Locate the cell with the specified text and output its [X, Y] center coordinate. 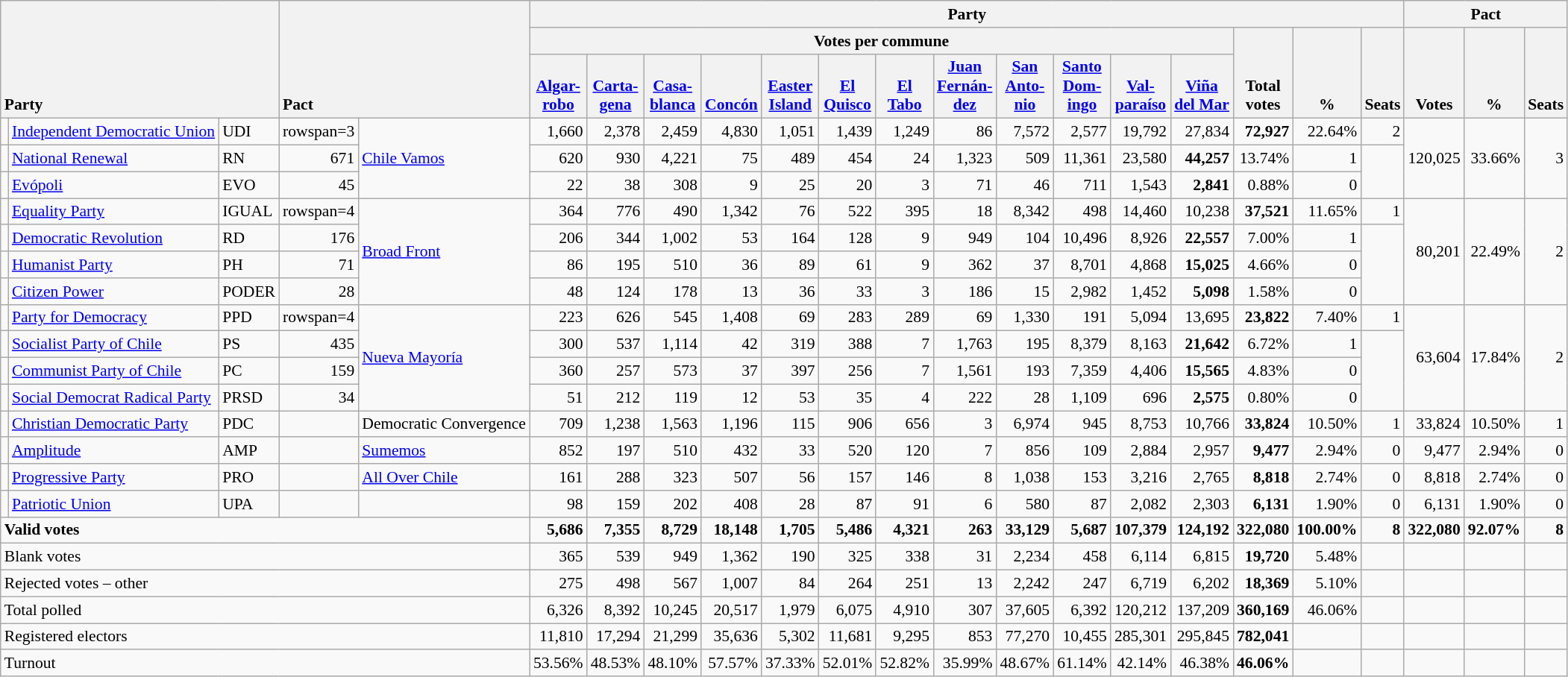
PODER [249, 292]
84 [791, 584]
6,719 [1141, 584]
395 [904, 212]
338 [904, 557]
11,681 [847, 637]
8,701 [1082, 265]
46 [1025, 185]
164 [791, 239]
709 [558, 424]
119 [673, 397]
5.48% [1326, 557]
rowspan=3 [319, 132]
285,301 [1141, 637]
Valid votes [266, 530]
6,075 [847, 610]
0.88% [1263, 185]
Totalvotes [1263, 73]
All Over Chile [444, 477]
153 [1082, 477]
435 [319, 344]
20,517 [731, 610]
Blank votes [266, 557]
UDI [249, 132]
2,841 [1202, 185]
2,234 [1025, 557]
4.83% [1263, 371]
289 [904, 318]
509 [1025, 159]
930 [616, 159]
7,572 [1025, 132]
JuanFernán-dez [965, 86]
360 [558, 371]
432 [731, 451]
AMP [249, 451]
76 [791, 212]
10,245 [673, 610]
365 [558, 557]
671 [319, 159]
11.65% [1326, 212]
193 [1025, 371]
522 [847, 212]
1,114 [673, 344]
537 [616, 344]
107,379 [1141, 530]
Total polled [266, 610]
5.10% [1326, 584]
48.53% [616, 664]
1,452 [1141, 292]
906 [847, 424]
0.80% [1263, 397]
397 [791, 371]
6,326 [558, 610]
157 [847, 477]
2,459 [673, 132]
7,359 [1082, 371]
191 [1082, 318]
PRSD [249, 397]
13,695 [1202, 318]
22.49% [1494, 251]
567 [673, 584]
124,192 [1202, 530]
128 [847, 239]
4,221 [673, 159]
2,378 [616, 132]
580 [1025, 504]
Equality Party [113, 212]
UPA [249, 504]
75 [731, 159]
2,082 [1141, 504]
77,270 [1025, 637]
6,114 [1141, 557]
1,196 [731, 424]
8,342 [1025, 212]
2,982 [1082, 292]
PS [249, 344]
35.99% [965, 664]
9,295 [904, 637]
33.66% [1494, 158]
3,216 [1141, 477]
35,636 [731, 637]
61.14% [1082, 664]
1,705 [791, 530]
52.01% [847, 664]
17,294 [616, 637]
4,321 [904, 530]
1,238 [616, 424]
2,957 [1202, 451]
4.66% [1263, 265]
37,521 [1263, 212]
1,109 [1082, 397]
52.82% [904, 664]
ElQuisco [847, 86]
RN [249, 159]
319 [791, 344]
2,575 [1202, 397]
115 [791, 424]
Votes [1434, 73]
Amplitude [113, 451]
12 [731, 397]
1.58% [1263, 292]
776 [616, 212]
2,577 [1082, 132]
325 [847, 557]
48 [558, 292]
1,563 [673, 424]
4,406 [1141, 371]
2,303 [1202, 504]
1,362 [731, 557]
Chile Vamos [444, 158]
21,299 [673, 637]
124 [616, 292]
1,561 [965, 371]
283 [847, 318]
1,007 [731, 584]
92.07% [1494, 530]
275 [558, 584]
37.33% [791, 664]
RD [249, 239]
360,169 [1263, 610]
5,094 [1141, 318]
520 [847, 451]
1,408 [731, 318]
137,209 [1202, 610]
1,051 [791, 132]
711 [1082, 185]
19,792 [1141, 132]
46.38% [1202, 664]
Algar-robo [558, 86]
206 [558, 239]
1,543 [1141, 185]
4,910 [904, 610]
National Renewal [113, 159]
6,815 [1202, 557]
222 [965, 397]
72,927 [1263, 132]
264 [847, 584]
13.74% [1263, 159]
Nueva Mayoría [444, 357]
176 [319, 239]
44,257 [1202, 159]
PRO [249, 477]
21,642 [1202, 344]
2,765 [1202, 477]
454 [847, 159]
34 [319, 397]
6.72% [1263, 344]
4,868 [1141, 265]
SantoDom-ingo [1082, 86]
6,202 [1202, 584]
1,323 [965, 159]
Democratic Convergence [444, 424]
104 [1025, 239]
120,025 [1434, 158]
Sumemos [444, 451]
7.00% [1263, 239]
18,369 [1263, 584]
25 [791, 185]
202 [673, 504]
48.10% [673, 664]
5,687 [1082, 530]
856 [1025, 451]
6 [965, 504]
1,342 [731, 212]
Progressive Party [113, 477]
507 [731, 477]
852 [558, 451]
37,605 [1025, 610]
5,098 [1202, 292]
53.56% [558, 664]
408 [731, 504]
620 [558, 159]
8,926 [1141, 239]
1,002 [673, 239]
4,830 [731, 132]
256 [847, 371]
308 [673, 185]
247 [1082, 584]
161 [558, 477]
190 [791, 557]
545 [673, 318]
1,439 [847, 132]
Christian Democratic Party [113, 424]
Viñadel Mar [1202, 86]
15 [1025, 292]
362 [965, 265]
490 [673, 212]
1,660 [558, 132]
Votes per commune [882, 41]
782,041 [1263, 637]
Evópoli [113, 185]
35 [847, 397]
Concón [731, 86]
20 [847, 185]
56 [791, 477]
27,834 [1202, 132]
1,249 [904, 132]
344 [616, 239]
Communist Party of Chile [113, 371]
80,201 [1434, 251]
696 [1141, 397]
8,379 [1082, 344]
22 [558, 185]
42.14% [1141, 664]
656 [904, 424]
EasterIsland [791, 86]
38 [616, 185]
18,148 [731, 530]
223 [558, 318]
5,302 [791, 637]
323 [673, 477]
45 [319, 185]
Casa-blanca [673, 86]
15,565 [1202, 371]
Humanist Party [113, 265]
PH [249, 265]
263 [965, 530]
2,884 [1141, 451]
Citizen Power [113, 292]
15,025 [1202, 265]
853 [965, 637]
8,729 [673, 530]
458 [1082, 557]
51 [558, 397]
257 [616, 371]
57.57% [731, 664]
5,486 [847, 530]
Broad Front [444, 251]
1,979 [791, 610]
8,753 [1141, 424]
186 [965, 292]
42 [731, 344]
23,822 [1263, 318]
PPD [249, 318]
23,580 [1141, 159]
17.84% [1494, 357]
Registered electors [266, 637]
8,163 [1141, 344]
8,392 [616, 610]
Carta-gena [616, 86]
6,974 [1025, 424]
11,361 [1082, 159]
626 [616, 318]
251 [904, 584]
33,129 [1025, 530]
295,845 [1202, 637]
945 [1082, 424]
63,604 [1434, 357]
IGUAL [249, 212]
Independent Democratic Union [113, 132]
10,238 [1202, 212]
4 [904, 397]
22.64% [1326, 132]
489 [791, 159]
388 [847, 344]
146 [904, 477]
288 [616, 477]
6,392 [1082, 610]
573 [673, 371]
5,686 [558, 530]
120,212 [1141, 610]
1,038 [1025, 477]
24 [904, 159]
Turnout [266, 664]
18 [965, 212]
PC [249, 371]
SanAnto-nio [1025, 86]
539 [616, 557]
2,242 [1025, 584]
120 [904, 451]
Democratic Revolution [113, 239]
Val-paraíso [1141, 86]
178 [673, 292]
61 [847, 265]
Social Democrat Radical Party [113, 397]
100.00% [1326, 530]
7.40% [1326, 318]
PDC [249, 424]
22,557 [1202, 239]
364 [558, 212]
89 [791, 265]
48.67% [1025, 664]
307 [965, 610]
11,810 [558, 637]
10,455 [1082, 637]
10,496 [1082, 239]
1,763 [965, 344]
ElTabo [904, 86]
19,720 [1263, 557]
197 [616, 451]
300 [558, 344]
Rejected votes – other [266, 584]
Party for Democracy [113, 318]
Patriotic Union [113, 504]
31 [965, 557]
EVO [249, 185]
212 [616, 397]
14,460 [1141, 212]
109 [1082, 451]
1,330 [1025, 318]
98 [558, 504]
91 [904, 504]
10,766 [1202, 424]
7,355 [616, 530]
Socialist Party of Chile [113, 344]
